Return the (x, y) coordinate for the center point of the cell that contains the specified text.  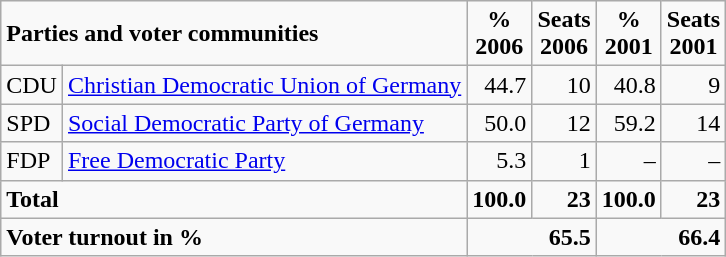
12 (564, 123)
50.0 (500, 123)
Christian Democratic Union of Germany (264, 85)
65.5 (532, 237)
Social Democratic Party of Germany (264, 123)
14 (693, 123)
Seats2006 (564, 34)
10 (564, 85)
Voter turnout in % (234, 237)
SPD (32, 123)
40.8 (628, 85)
Seats2001 (693, 34)
FDP (32, 161)
9 (693, 85)
Parties and voter communities (234, 34)
%2001 (628, 34)
66.4 (660, 237)
5.3 (500, 161)
CDU (32, 85)
59.2 (628, 123)
44.7 (500, 85)
1 (564, 161)
Total (234, 199)
%2006 (500, 34)
Free Democratic Party (264, 161)
